Return (x, y) of the center of cell containing provided text 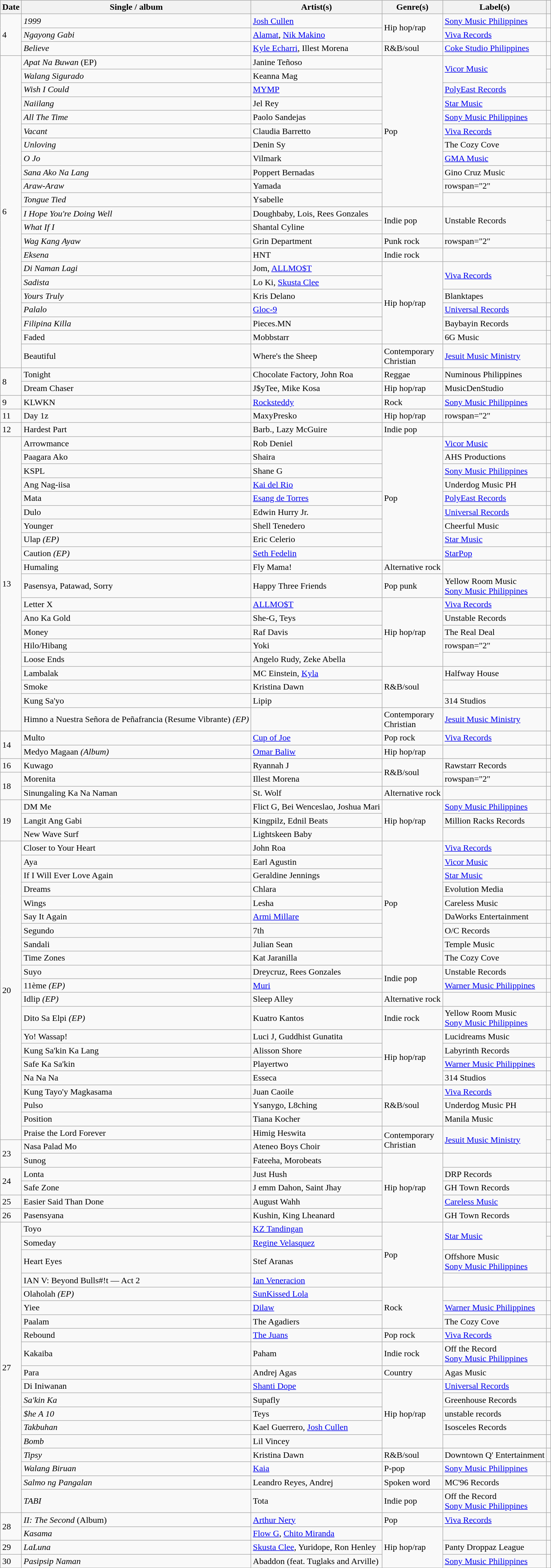
Abaddon (feat. Tuglaks and Arville) (317, 1561)
Humaling (136, 567)
9 (11, 402)
Langit Ang Gabi (136, 820)
Geraldine Jennings (317, 876)
MC Einstein, Kyla (317, 673)
Para (136, 1372)
Kung Tayo'y Magkasama (136, 1092)
11 (11, 416)
Artist(s) (317, 7)
Dream Chaser (136, 388)
Believe (136, 48)
Genre(s) (413, 7)
Safe Ka Sa'kin (136, 1064)
P-pop (413, 1469)
Wings (136, 903)
Hilo/Hibang (136, 646)
Alamat, Nik Makino (317, 35)
28 (11, 1526)
Leandro Reyes, Andrej (317, 1482)
Fly Mama! (317, 567)
Raf Davis (317, 632)
Downtown Q' Entertainment (495, 1455)
25 (11, 1202)
Sandali (136, 944)
Caution (EP) (136, 553)
J emm Dahon, Saint Jhay (317, 1188)
Punk rock (413, 241)
8 (11, 381)
Greenhouse Records (495, 1400)
Cheerful Music (495, 526)
Rawstarr Records (495, 765)
Lil Vincey (317, 1441)
13 (11, 584)
St. Wolf (317, 793)
6G Music (495, 337)
Keanna Mag (317, 76)
Omar Baliw (317, 752)
Filipina Killa (136, 323)
Paham (317, 1354)
Position (136, 1119)
Unloving (136, 145)
All The Time (136, 117)
Gloc-9 (317, 310)
Grin Department (317, 241)
Dulo (136, 512)
Barb., Lazy McGuire (317, 430)
Muri (317, 985)
Playertwo (317, 1064)
Ulap (EP) (136, 540)
Di Iniwanan (136, 1386)
Arthur Nery (317, 1520)
Angelo Rudy, Zeke Abella (317, 660)
Tota (317, 1501)
Shell Tenedero (317, 526)
I Hope You're Doing Well (136, 214)
Wag Kang Ayaw (136, 241)
Poppert Bernadas (317, 172)
Kael Guerrero, Josh Cullen (317, 1427)
Numinous Philippines (495, 374)
1999 (136, 21)
Temple Music (495, 944)
J$yTee, Mike Kosa (317, 388)
Halfway House (495, 673)
KZ Tandingan (317, 1229)
Stef Aranas (317, 1261)
Ngayong Gabi (136, 35)
Walang Sigurado (136, 76)
Pasensyana (136, 1215)
Happy Three Friends (317, 585)
29 (11, 1547)
30 (11, 1561)
Yamada (317, 186)
7th (317, 931)
Idlip (EP) (136, 999)
HNT (317, 255)
Di Naman Lagi (136, 269)
Denin Sy (317, 145)
Shanti Dope (317, 1386)
Ang Nag-iisa (136, 485)
Beautiful (136, 356)
Million Racks Records (495, 820)
Spoken word (413, 1482)
Janine Teñoso (317, 62)
Baybayin Records (495, 323)
6 (11, 211)
Chocolate Factory, John Roa (317, 374)
Hardest Part (136, 430)
Kasama (136, 1533)
Flict G, Bei Wenceslao, Joshua Mari (317, 807)
Day 1z (136, 416)
Tongue Tied (136, 200)
Sinungaling Ka Na Naman (136, 793)
ALLMO$T (317, 604)
O/C Records (495, 931)
Chlara (317, 889)
Na Na Na (136, 1078)
Where's the Sheep (317, 356)
Esang de Torres (317, 498)
Fateeha, Morobeats (317, 1160)
Sleep Alley (317, 999)
Sana Ako Na Lang (136, 172)
AHS Productions (495, 457)
Seth Fedelin (317, 553)
Safe Zone (136, 1188)
August Wahh (317, 1202)
Josh Cullen (317, 21)
4 (11, 35)
MC'96 Records (495, 1482)
Shaira (317, 457)
Palalo (136, 310)
The Real Deal (495, 632)
Skusta Clee, Yuridope, Ron Henley (317, 1547)
KLWKN (136, 402)
Rebound (136, 1335)
19 (11, 820)
Faded (136, 337)
27 (11, 1367)
24 (11, 1181)
Pasipsip Naman (136, 1561)
Supafly (317, 1400)
The Juans (317, 1335)
IAN V: Beyond Bulls#!t — Act 2 (136, 1280)
Lightskeen Baby (317, 834)
Aya (136, 862)
Edwin Hurry Jr. (317, 512)
Praise the Lord Forever (136, 1133)
Dreycruz, Rees Gonzales (317, 972)
Juan Caoile (317, 1092)
Mobbstarr (317, 337)
Paalam (136, 1322)
Eric Celerio (317, 540)
Vacant (136, 131)
Kushin, King Lheanard (317, 1215)
Gino Cruz Music (495, 172)
Sunog (136, 1160)
unstable records (495, 1414)
Jel Rey (317, 103)
Sadista (136, 282)
11ème (EP) (136, 985)
Pasensya, Patawad, Sorry (136, 585)
Lambalak (136, 673)
Dito Sa Elpi (EP) (136, 1018)
Kris Delano (317, 296)
Say It Again (136, 917)
23 (11, 1154)
Toyo (136, 1229)
Evolution Media (495, 889)
Easier Said Than Done (136, 1202)
Himig Heswita (317, 1133)
Nasa Palad Mo (136, 1147)
Segundo (136, 931)
Agas Music (495, 1372)
Kakaiba (136, 1354)
Pop punk (413, 585)
Yiee (136, 1307)
Naiilang (136, 103)
John Roa (317, 848)
KSPL (136, 471)
Labyrinth Records (495, 1050)
GMA Music (495, 158)
Yoki (317, 646)
Manila Music (495, 1119)
DRP Records (495, 1174)
Shane G (317, 471)
Lucidreams Music (495, 1036)
Dreams (136, 889)
Kung Sa'yo (136, 701)
Flow G, Chito Miranda (317, 1533)
Suyo (136, 972)
Kaia (317, 1469)
Just Hush (317, 1174)
Takbuhan (136, 1427)
Dilaw (317, 1307)
Ateneo Boys Choir (317, 1147)
Apat Na Buwan (EP) (136, 62)
Money (136, 632)
Multo (136, 738)
LaLuna (136, 1547)
Kuatro Kantos (317, 1018)
Kung Sa'kin Ka Lang (136, 1050)
Mata (136, 498)
Lesha (317, 903)
New Wave Surf (136, 834)
Esseca (317, 1078)
What If I (136, 227)
DM Me (136, 807)
Yo! Wassap! (136, 1036)
18 (11, 786)
Luci J, Guddhist Gunatita (317, 1036)
She-G, Teys (317, 618)
MusicDenStudio (495, 388)
Younger (136, 526)
Kuwago (136, 765)
Country (413, 1372)
Yours Truly (136, 296)
Medyo Magaan (Album) (136, 752)
Lipip (317, 701)
Label(s) (495, 7)
Illest Morena (317, 779)
Andrej Agas (317, 1372)
Blanktapes (495, 296)
12 (11, 430)
Rob Deniel (317, 443)
Smoke (136, 687)
Lonta (136, 1174)
MYMP (317, 90)
Ysanygo, L8ching (317, 1105)
Olaholah (EP) (136, 1294)
Ano Ka Gold (136, 618)
Pulso (136, 1105)
Lo Ki, Skusta Clee (317, 282)
Kingpilz, Ednil Beats (317, 820)
Kyle Echarri, Illest Morena (317, 48)
20 (11, 990)
MaxyPresko (317, 416)
Regine Velasquez (317, 1243)
SunKissed Lola (317, 1294)
Tiana Kocher (317, 1119)
Closer to Your Heart (136, 848)
14 (11, 745)
Ysabelle (317, 200)
26 (11, 1215)
Paagara Ako (136, 457)
Walang Biruan (136, 1469)
Wish I Could (136, 90)
Heart Eyes (136, 1261)
Araw-Araw (136, 186)
Eksena (136, 255)
$he A 10 (136, 1414)
Claudia Barretto (317, 131)
Pieces.MN (317, 323)
Morenita (136, 779)
Date (11, 7)
Sa'kin Ka (136, 1400)
Kai del Rio (317, 485)
Shantal Cyline (317, 227)
Ryannah J (317, 765)
Tipsy (136, 1455)
Panty Droppaz League (495, 1547)
Isosceles Records (495, 1427)
Letter X (136, 604)
Single / album (136, 7)
Ian Veneracion (317, 1280)
16 (11, 765)
Cup of Joe (317, 738)
The Agadiers (317, 1322)
Earl Agustin (317, 862)
Time Zones (136, 958)
TABI (136, 1501)
Himno a Nuestra Señora de Peñafrancia (Resume Vibrante) (EP) (136, 719)
Tonight (136, 374)
Loose Ends (136, 660)
If I Will Ever Love Again (136, 876)
Alisson Shore (317, 1050)
Julian Sean (317, 944)
Offshore MusicSony Music Philippines (495, 1261)
DaWorks Entertainment (495, 917)
Teys (317, 1414)
Coke Studio Philippines (495, 48)
Armi Millare (317, 917)
Vilmark (317, 158)
Bomb (136, 1441)
Reggae (413, 374)
Jom, ALLMO$T (317, 269)
II: The Second (Album) (136, 1520)
Arrowmance (136, 443)
Kat Jaranilla (317, 958)
Rocksteddy (317, 402)
StarPop (495, 553)
Doughbaby, Lois, Rees Gonzales (317, 214)
O Jo (136, 158)
Salmo ng Pangalan (136, 1482)
Someday (136, 1243)
Paolo Sandejas (317, 117)
